Pinpoint the cell where the given text exists, returning its (x, y) midpoint coordinate. 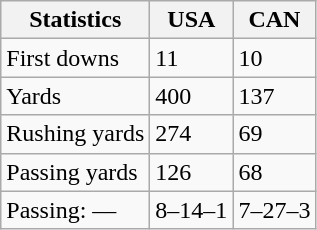
8–14–1 (192, 210)
400 (192, 96)
CAN (274, 20)
Rushing yards (76, 134)
11 (192, 58)
69 (274, 134)
7–27–3 (274, 210)
Statistics (76, 20)
First downs (76, 58)
126 (192, 172)
USA (192, 20)
274 (192, 134)
Passing yards (76, 172)
Passing: –– (76, 210)
Yards (76, 96)
68 (274, 172)
137 (274, 96)
10 (274, 58)
